Identify which cell holds the provided text, then report its [X, Y] central coordinate. 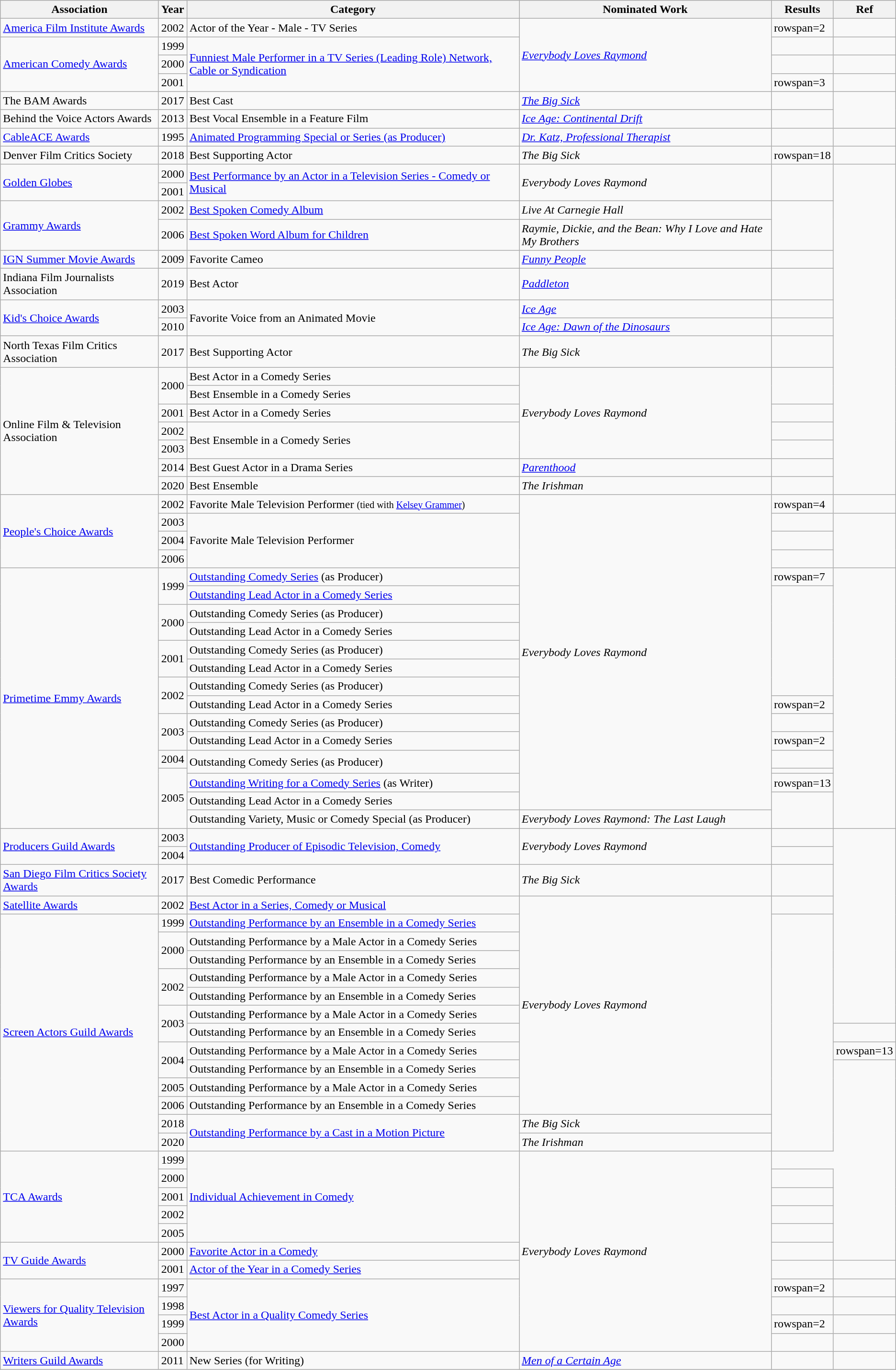
Best Guest Actor in a Drama Series [353, 467]
Dr. Katz, Professional Therapist [645, 137]
Best Spoken Word Album for Children [353, 235]
Favorite Voice from an Animated Movie [353, 318]
Year [172, 10]
Best Comedic Performance [353, 880]
rowspan=4 [802, 504]
Best Actor in a Quality Comedy Series [353, 1315]
rowspan=7 [802, 577]
2014 [172, 467]
Category [353, 10]
New Series (for Writing) [353, 1360]
Ref [864, 10]
Individual Achievement in Comedy [353, 1197]
Ice Age [645, 309]
Online Film & Television Association [79, 431]
Best Spoken Comedy Album [353, 210]
Screen Actors Guild Awards [79, 1032]
Animated Programming Special or Series (as Producer) [353, 137]
Outstanding Producer of Episodic Television, Comedy [353, 847]
Satellite Awards [79, 905]
Outstanding Writing for a Comedy Series (as Writer) [353, 782]
Funny People [645, 260]
rowspan=18 [802, 155]
Best Vocal Ensemble in a Feature Film [353, 119]
2013 [172, 119]
Raymie, Dickie, and the Bean: Why I Love and Hate My Brothers [645, 235]
Best Performance by an Actor in a Television Series - Comedy or Musical [353, 182]
Golden Globes [79, 182]
1995 [172, 137]
Producers Guild Awards [79, 847]
Favorite Cameo [353, 260]
Live At Carnegie Hall [645, 210]
1998 [172, 1306]
Parenthood [645, 467]
Grammy Awards [79, 225]
Viewers for Quality Television Awards [79, 1315]
Everybody Loves Raymond: The Last Laugh [645, 819]
Favorite Actor in a Comedy [353, 1251]
rowspan=3 [802, 82]
Men of a Certain Age [645, 1360]
TV Guide Awards [79, 1260]
Primetime Emmy Awards [79, 698]
Nominated Work [645, 10]
Outstanding Variety, Music or Comedy Special (as Producer) [353, 819]
Actor of the Year - Male - TV Series [353, 28]
Actor of the Year in a Comedy Series [353, 1269]
Association [79, 10]
Indiana Film Journalists Association [79, 284]
Results [802, 10]
Funniest Male Performer in a TV Series (Leading Role) Network, Cable or Syndication [353, 64]
TCA Awards [79, 1197]
Best Ensemble [353, 486]
Behind the Voice Actors Awards [79, 119]
Writers Guild Awards [79, 1360]
Denver Film Critics Society [79, 155]
IGN Summer Movie Awards [79, 260]
Kid's Choice Awards [79, 318]
Best Actor in a Series, Comedy or Musical [353, 905]
2019 [172, 284]
Favorite Male Television Performer [353, 540]
People's Choice Awards [79, 531]
Outstanding Performance by a Cast in a Motion Picture [353, 1132]
Favorite Male Television Performer (tied with Kelsey Grammer) [353, 504]
Best Cast [353, 101]
2010 [172, 327]
1997 [172, 1288]
Ice Age: Dawn of the Dinosaurs [645, 327]
North Texas Film Critics Association [79, 351]
American Comedy Awards [79, 64]
2009 [172, 260]
Paddleton [645, 284]
America Film Institute Awards [79, 28]
San Diego Film Critics Society Awards [79, 880]
CableACE Awards [79, 137]
Best Actor [353, 284]
2011 [172, 1360]
Ice Age: Continental Drift [645, 119]
The BAM Awards [79, 101]
